Output the (X, Y) coordinate of the center of the cell containing the given text.  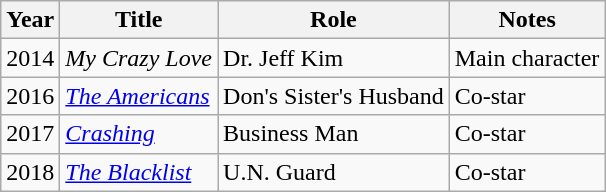
My Crazy Love (139, 58)
Business Man (334, 134)
2018 (30, 172)
Role (334, 20)
Year (30, 20)
Title (139, 20)
Main character (527, 58)
2016 (30, 96)
2017 (30, 134)
Notes (527, 20)
Crashing (139, 134)
U.N. Guard (334, 172)
The Blacklist (139, 172)
Dr. Jeff Kim (334, 58)
Don's Sister's Husband (334, 96)
The Americans (139, 96)
2014 (30, 58)
